Return the [X, Y] coordinate for the center point of the cell that contains the specified text.  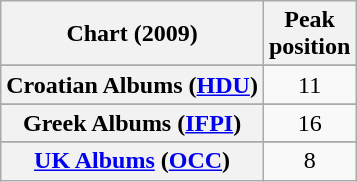
Chart (2009) [132, 34]
UK Albums (OCC) [132, 161]
Greek Albums (IFPI) [132, 123]
Croatian Albums (HDU) [132, 85]
16 [309, 123]
Peakposition [309, 34]
8 [309, 161]
11 [309, 85]
